For the text-containing cell, return its midpoint in [X, Y] coordinate format. 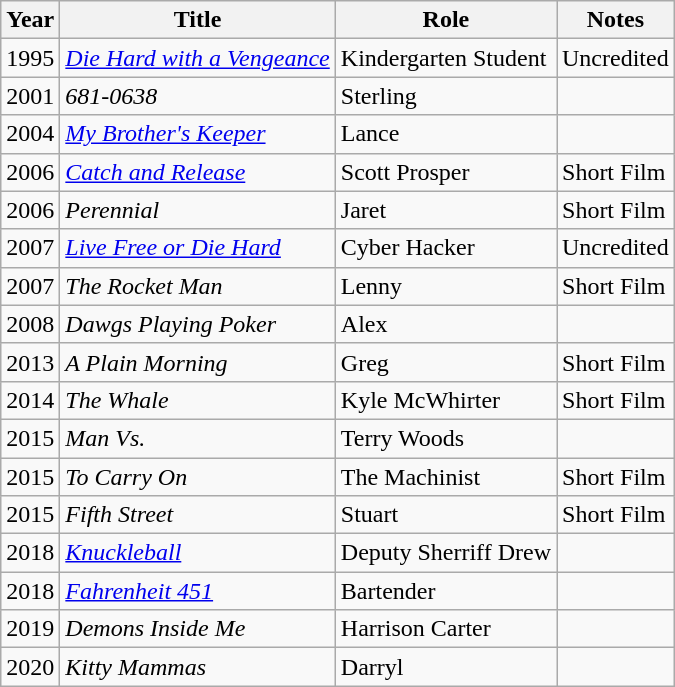
Greg [446, 362]
Dawgs Playing Poker [198, 324]
Kindergarten Student [446, 58]
Lenny [446, 286]
Title [198, 20]
Lance [446, 134]
Cyber Hacker [446, 248]
2001 [30, 96]
Year [30, 20]
2004 [30, 134]
Notes [615, 20]
Demons Inside Me [198, 629]
681-0638 [198, 96]
Fifth Street [198, 515]
Scott Prosper [446, 172]
Jaret [446, 210]
The Machinist [446, 477]
2020 [30, 667]
Knuckleball [198, 553]
A Plain Morning [198, 362]
Fahrenheit 451 [198, 591]
Kitty Mammas [198, 667]
Terry Woods [446, 438]
2019 [30, 629]
Stuart [446, 515]
Darryl [446, 667]
2008 [30, 324]
Kyle McWhirter [446, 400]
Perennial [198, 210]
To Carry On [198, 477]
Deputy Sherriff Drew [446, 553]
Role [446, 20]
Harrison Carter [446, 629]
Bartender [446, 591]
Alex [446, 324]
The Rocket Man [198, 286]
2014 [30, 400]
Die Hard with a Vengeance [198, 58]
Man Vs. [198, 438]
2013 [30, 362]
1995 [30, 58]
Live Free or Die Hard [198, 248]
The Whale [198, 400]
Catch and Release [198, 172]
Sterling [446, 96]
My Brother's Keeper [198, 134]
